From the cell containing the given text, extract its center point as [X, Y] coordinate. 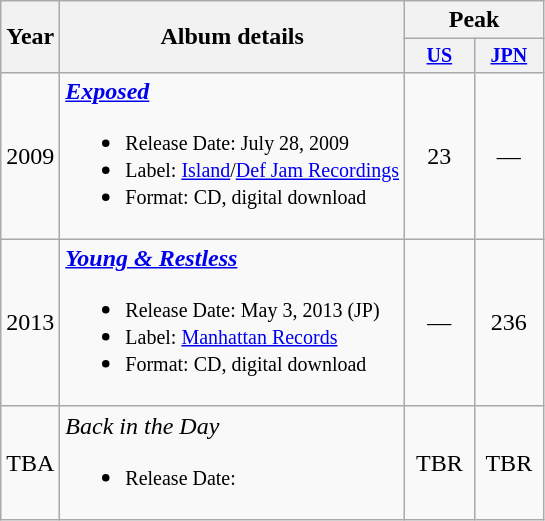
2009 [30, 156]
Back in the DayRelease Date: [232, 462]
ExposedRelease Date: July 28, 2009Label: Island/Def Jam RecordingsFormat: CD, digital download [232, 156]
TBA [30, 462]
23 [440, 156]
JPN [508, 56]
Peak [474, 20]
236 [508, 322]
Album details [232, 37]
Year [30, 37]
Young & RestlessRelease Date: May 3, 2013 (JP)Label: Manhattan RecordsFormat: CD, digital download [232, 322]
2013 [30, 322]
US [440, 56]
